From the cell containing the given text, extract its center point as [X, Y] coordinate. 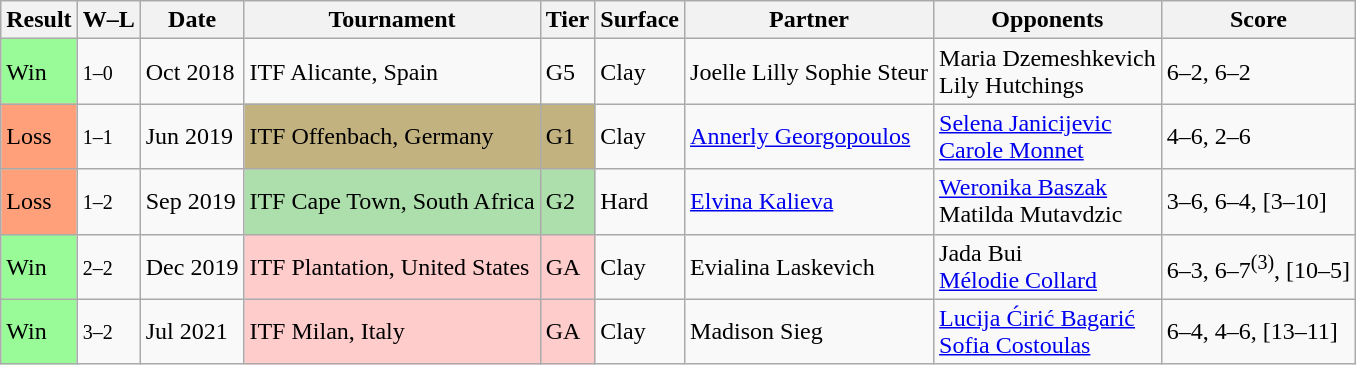
Score [1258, 20]
Evialina Laskevich [810, 266]
G1 [568, 136]
ITF Alicante, Spain [392, 72]
G5 [568, 72]
Dec 2019 [192, 266]
Annerly Georgopoulos [810, 136]
Opponents [1048, 20]
Joelle Lilly Sophie Steur [810, 72]
Date [192, 20]
Tier [568, 20]
1–0 [108, 72]
Madison Sieg [810, 332]
Jada Bui Mélodie Collard [1048, 266]
4–6, 2–6 [1258, 136]
ITF Cape Town, South Africa [392, 202]
ITF Milan, Italy [392, 332]
Jul 2021 [192, 332]
1–1 [108, 136]
1–2 [108, 202]
Jun 2019 [192, 136]
Weronika Baszak Matilda Mutavdzic [1048, 202]
ITF Offenbach, Germany [392, 136]
6–2, 6–2 [1258, 72]
Selena Janicijevic Carole Monnet [1048, 136]
G2 [568, 202]
Lucija Ćirić Bagarić Sofia Costoulas [1048, 332]
Elvina Kalieva [810, 202]
Tournament [392, 20]
3–6, 6–4, [3–10] [1258, 202]
ITF Plantation, United States [392, 266]
2–2 [108, 266]
Surface [640, 20]
Hard [640, 202]
6–4, 4–6, [13–11] [1258, 332]
6–3, 6–7(3), [10–5] [1258, 266]
W–L [108, 20]
Maria Dzemeshkevich Lily Hutchings [1048, 72]
Oct 2018 [192, 72]
Result [39, 20]
Partner [810, 20]
3–2 [108, 332]
Sep 2019 [192, 202]
